Output the (x, y) coordinate of the center of the cell containing the given text.  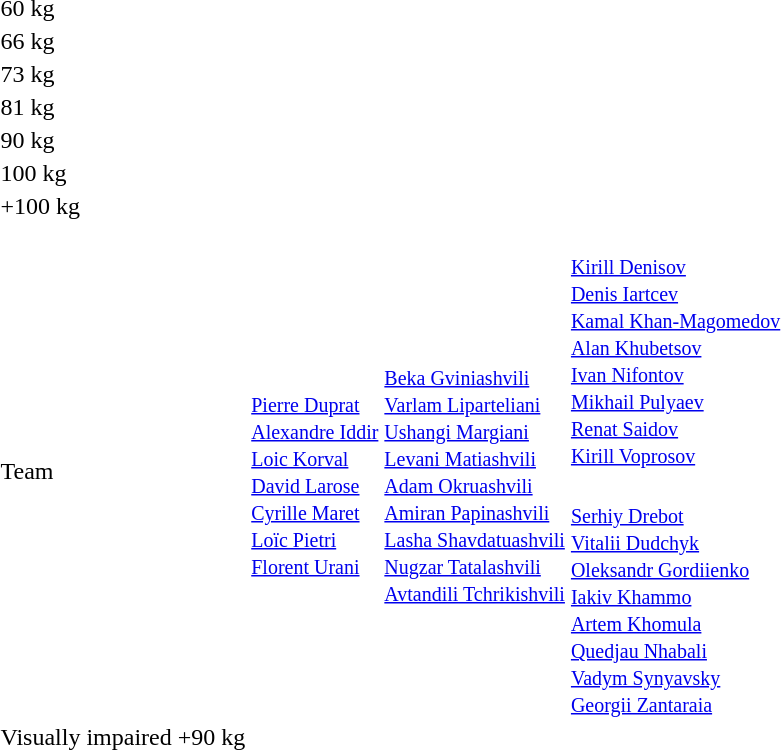
Kirill DenisovDenis IartcevKamal Khan-MagomedovAlan KhubetsovIvan NifontovMikhail PulyaevRenat SaidovKirill Voprosov (675, 347)
Serhiy DrebotVitalii DudchykOleksandr GordiienkoIakiv KhammoArtem KhomulaQuedjau NhabaliVadym SynyavskyGeorgii Zantaraia (675, 596)
Pierre DupratAlexandre IddirLoic KorvalDavid LaroseCyrille MaretLoïc PietriFlorent Urani (315, 472)
